Find where the given text appears and provide that cell's center as [X, Y] coordinate. 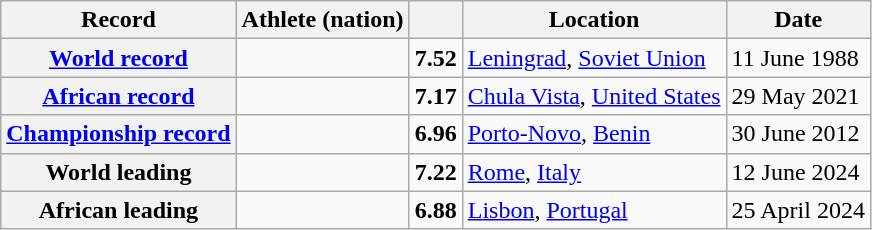
Record [118, 20]
25 April 2024 [798, 210]
Porto-Novo, Benin [594, 134]
Championship record [118, 134]
Athlete (nation) [322, 20]
7.17 [436, 96]
6.96 [436, 134]
Lisbon, Portugal [594, 210]
African leading [118, 210]
6.88 [436, 210]
12 June 2024 [798, 172]
Chula Vista, United States [594, 96]
Location [594, 20]
Leningrad, Soviet Union [594, 58]
Rome, Italy [594, 172]
7.22 [436, 172]
World leading [118, 172]
Date [798, 20]
29 May 2021 [798, 96]
7.52 [436, 58]
11 June 1988 [798, 58]
African record [118, 96]
World record [118, 58]
30 June 2012 [798, 134]
